Return the (x, y) coordinate for the center point of the cell that contains the specified text.  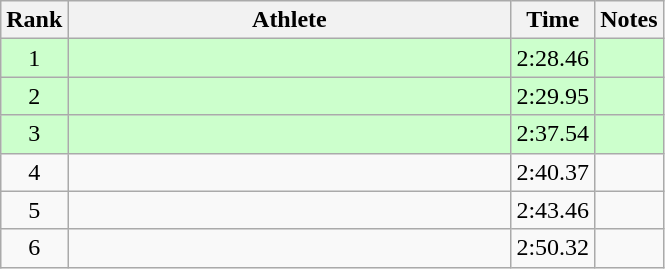
Rank (34, 20)
2:43.46 (553, 210)
4 (34, 172)
6 (34, 248)
3 (34, 134)
5 (34, 210)
1 (34, 58)
2:28.46 (553, 58)
2:37.54 (553, 134)
2:40.37 (553, 172)
2:29.95 (553, 96)
Notes (629, 20)
2:50.32 (553, 248)
2 (34, 96)
Time (553, 20)
Athlete (290, 20)
